Find where the given text appears and provide that cell's center as (X, Y) coordinate. 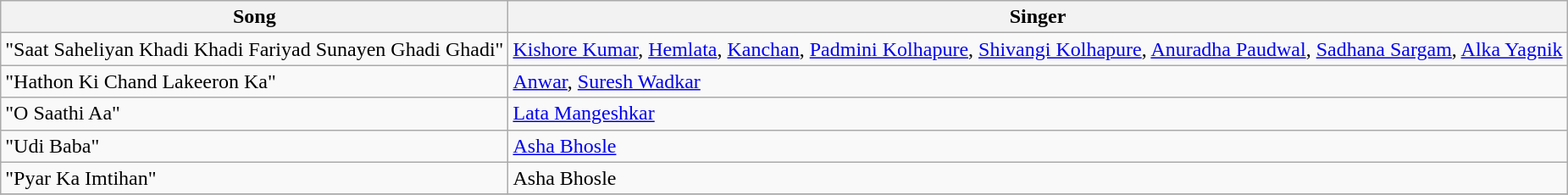
Song (254, 17)
Lata Mangeshkar (1038, 114)
Anwar, Suresh Wadkar (1038, 81)
"Pyar Ka Imtihan" (254, 178)
Singer (1038, 17)
"O Saathi Aa" (254, 114)
"Saat Saheliyan Khadi Khadi Fariyad Sunayen Ghadi Ghadi" (254, 49)
"Hathon Ki Chand Lakeeron Ka" (254, 81)
"Udi Baba" (254, 146)
Kishore Kumar, Hemlata, Kanchan, Padmini Kolhapure, Shivangi Kolhapure, Anuradha Paudwal, Sadhana Sargam, Alka Yagnik (1038, 49)
